Return (x, y) of the center of cell containing provided text 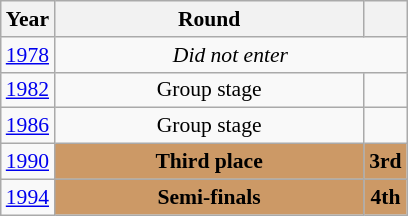
1990 (28, 162)
Year (28, 19)
3rd (386, 162)
4th (386, 197)
1978 (28, 55)
Did not enter (230, 55)
Round (209, 19)
Third place (209, 162)
1986 (28, 126)
1994 (28, 197)
Semi-finals (209, 197)
1982 (28, 90)
